Scan for the cell matching the given text and deliver its (x, y) coordinate at center. 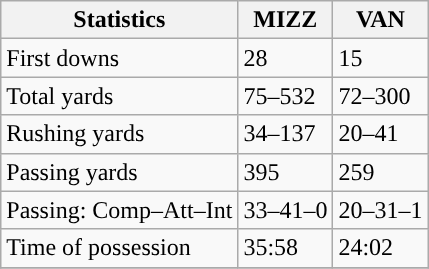
33–41–0 (286, 210)
VAN (380, 20)
Statistics (120, 20)
Passing yards (120, 172)
395 (286, 172)
28 (286, 58)
Time of possession (120, 248)
Total yards (120, 96)
24:02 (380, 248)
First downs (120, 58)
Rushing yards (120, 134)
15 (380, 58)
Passing: Comp–Att–Int (120, 210)
34–137 (286, 134)
MIZZ (286, 20)
20–41 (380, 134)
72–300 (380, 96)
20–31–1 (380, 210)
35:58 (286, 248)
75–532 (286, 96)
259 (380, 172)
